Extract the (x, y) coordinate from the center of the cell holding the provided text.  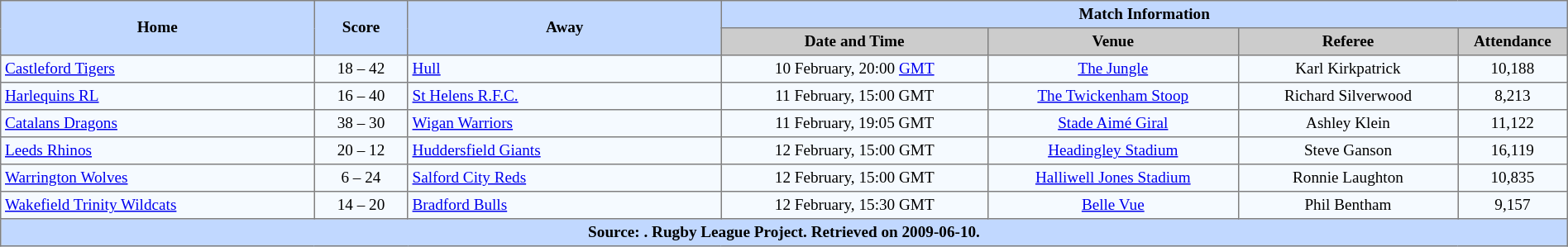
Referee (1348, 41)
Ashley Klein (1348, 124)
Belle Vue (1113, 205)
Richard Silverwood (1348, 96)
Castleford Tigers (157, 69)
Headingley Stadium (1113, 150)
Steve Ganson (1348, 150)
6 – 24 (361, 178)
10 February, 20:00 GMT (854, 69)
Hull (564, 69)
11,122 (1513, 124)
St Helens R.F.C. (564, 96)
Wakefield Trinity Wildcats (157, 205)
Wigan Warriors (564, 124)
Karl Kirkpatrick (1348, 69)
Home (157, 28)
9,157 (1513, 205)
Date and Time (854, 41)
10,835 (1513, 178)
Phil Bentham (1348, 205)
Halliwell Jones Stadium (1113, 178)
16 – 40 (361, 96)
Score (361, 28)
10,188 (1513, 69)
Bradford Bulls (564, 205)
Catalans Dragons (157, 124)
Salford City Reds (564, 178)
16,119 (1513, 150)
Huddersfield Giants (564, 150)
Ronnie Laughton (1348, 178)
Away (564, 28)
Warrington Wolves (157, 178)
Stade Aimé Giral (1113, 124)
The Jungle (1113, 69)
Attendance (1513, 41)
18 – 42 (361, 69)
11 February, 19:05 GMT (854, 124)
14 – 20 (361, 205)
Harlequins RL (157, 96)
Source: . Rugby League Project. Retrieved on 2009-06-10. (784, 233)
Leeds Rhinos (157, 150)
Venue (1113, 41)
11 February, 15:00 GMT (854, 96)
8,213 (1513, 96)
38 – 30 (361, 124)
The Twickenham Stoop (1113, 96)
12 February, 15:30 GMT (854, 205)
20 – 12 (361, 150)
Match Information (1145, 15)
